Return (x, y) of the center of cell containing provided text 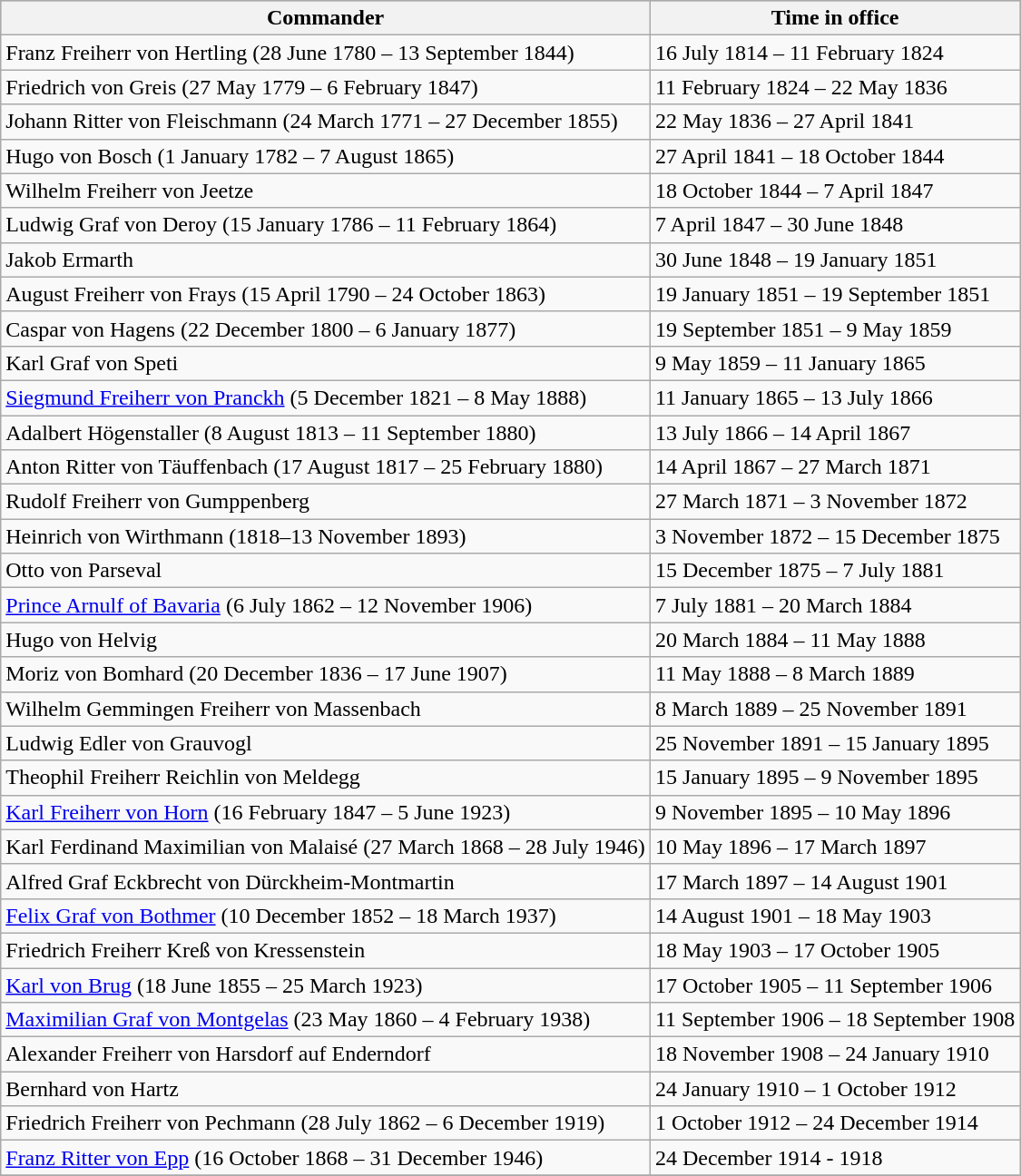
13 July 1866 – 14 April 1867 (835, 433)
Anton Ritter von Täuffenbach (17 August 1817 – 25 February 1880) (326, 467)
9 May 1859 – 11 January 1865 (835, 363)
18 May 1903 – 17 October 1905 (835, 950)
25 November 1891 – 15 January 1895 (835, 743)
3 November 1872 – 15 December 1875 (835, 536)
19 January 1851 – 19 September 1851 (835, 294)
15 January 1895 – 9 November 1895 (835, 778)
20 March 1884 – 11 May 1888 (835, 640)
11 May 1888 – 8 March 1889 (835, 674)
Hugo von Helvig (326, 640)
11 January 1865 – 13 July 1866 (835, 397)
18 October 1844 – 7 April 1847 (835, 191)
7 July 1881 – 20 March 1884 (835, 605)
17 October 1905 – 11 September 1906 (835, 985)
Friedrich von Greis (27 May 1779 – 6 February 1847) (326, 87)
27 March 1871 – 3 November 1872 (835, 502)
24 December 1914 - 1918 (835, 1158)
Friedrich Freiherr Kreß von Kressenstein (326, 950)
9 November 1895 – 10 May 1896 (835, 812)
11 September 1906 – 18 September 1908 (835, 1020)
Heinrich von Wirthmann (1818–13 November 1893) (326, 536)
Hugo von Bosch (1 January 1782 – 7 August 1865) (326, 156)
Otto von Parseval (326, 571)
Maximilian Graf von Montgelas (23 May 1860 – 4 February 1938) (326, 1020)
Karl Ferdinand Maximilian von Malaisé (27 March 1868 – 28 July 1946) (326, 847)
30 June 1848 – 19 January 1851 (835, 260)
7 April 1847 – 30 June 1848 (835, 225)
19 September 1851 – 9 May 1859 (835, 328)
24 January 1910 – 1 October 1912 (835, 1089)
16 July 1814 – 11 February 1824 (835, 53)
18 November 1908 – 24 January 1910 (835, 1054)
Rudolf Freiherr von Gumppenberg (326, 502)
Karl Graf von Speti (326, 363)
Moriz von Bomhard (20 December 1836 – 17 June 1907) (326, 674)
Felix Graf von Bothmer (10 December 1852 – 18 March 1937) (326, 916)
14 April 1867 – 27 March 1871 (835, 467)
Siegmund Freiherr von Pranckh (5 December 1821 – 8 May 1888) (326, 397)
11 February 1824 – 22 May 1836 (835, 87)
27 April 1841 – 18 October 1844 (835, 156)
Franz Ritter von Epp (16 October 1868 – 31 December 1946) (326, 1158)
Bernhard von Hartz (326, 1089)
August Freiherr von Frays (15 April 1790 – 24 October 1863) (326, 294)
Caspar von Hagens (22 December 1800 – 6 January 1877) (326, 328)
Wilhelm Gemmingen Freiherr von Massenbach (326, 709)
Jakob Ermarth (326, 260)
Alexander Freiherr von Harsdorf auf Enderndorf (326, 1054)
17 March 1897 – 14 August 1901 (835, 881)
1 October 1912 – 24 December 1914 (835, 1123)
Commander (326, 18)
Alfred Graf Eckbrecht von Dürckheim-Montmartin (326, 881)
10 May 1896 – 17 March 1897 (835, 847)
Ludwig Edler von Grauvogl (326, 743)
Adalbert Högenstaller (8 August 1813 – 11 September 1880) (326, 433)
Wilhelm Freiherr von Jeetze (326, 191)
14 August 1901 – 18 May 1903 (835, 916)
Prince Arnulf of Bavaria (6 July 1862 – 12 November 1906) (326, 605)
Friedrich Freiherr von Pechmann (28 July 1862 – 6 December 1919) (326, 1123)
Johann Ritter von Fleischmann (24 March 1771 – 27 December 1855) (326, 122)
22 May 1836 – 27 April 1841 (835, 122)
Time in office (835, 18)
15 December 1875 – 7 July 1881 (835, 571)
Karl Freiherr von Horn (16 February 1847 – 5 June 1923) (326, 812)
Franz Freiherr von Hertling (28 June 1780 – 13 September 1844) (326, 53)
Karl von Brug (18 June 1855 – 25 March 1923) (326, 985)
8 March 1889 – 25 November 1891 (835, 709)
Ludwig Graf von Deroy (15 January 1786 – 11 February 1864) (326, 225)
Theophil Freiherr Reichlin von Meldegg (326, 778)
